Provide the (X, Y) coordinate of the cell's center where the given text is located.  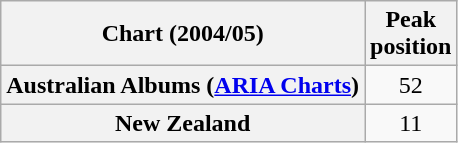
New Zealand (183, 123)
Australian Albums (ARIA Charts) (183, 85)
11 (411, 123)
52 (411, 85)
Peakposition (411, 34)
Chart (2004/05) (183, 34)
